Determine the [X, Y] coordinate at the center of the cell enclosing the given text.  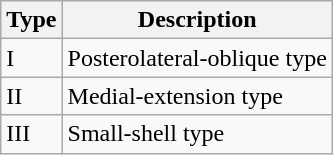
I [32, 58]
Medial-extension type [197, 96]
Posterolateral-oblique type [197, 58]
II [32, 96]
III [32, 134]
Type [32, 20]
Description [197, 20]
Small-shell type [197, 134]
